Output the (x, y) coordinate of the center of the cell containing the given text.  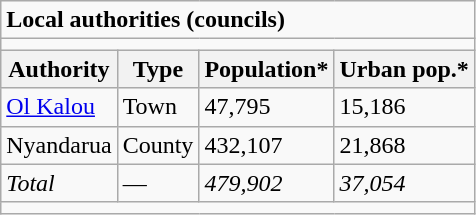
37,054 (404, 183)
479,902 (266, 183)
Nyandarua (59, 145)
Type (158, 69)
Total (59, 183)
15,186 (404, 107)
Population* (266, 69)
Ol Kalou (59, 107)
432,107 (266, 145)
Authority (59, 69)
21,868 (404, 145)
County (158, 145)
47,795 (266, 107)
— (158, 183)
Local authorities (councils) (238, 20)
Urban pop.* (404, 69)
Town (158, 107)
